Return (x, y) of the center of cell containing provided text 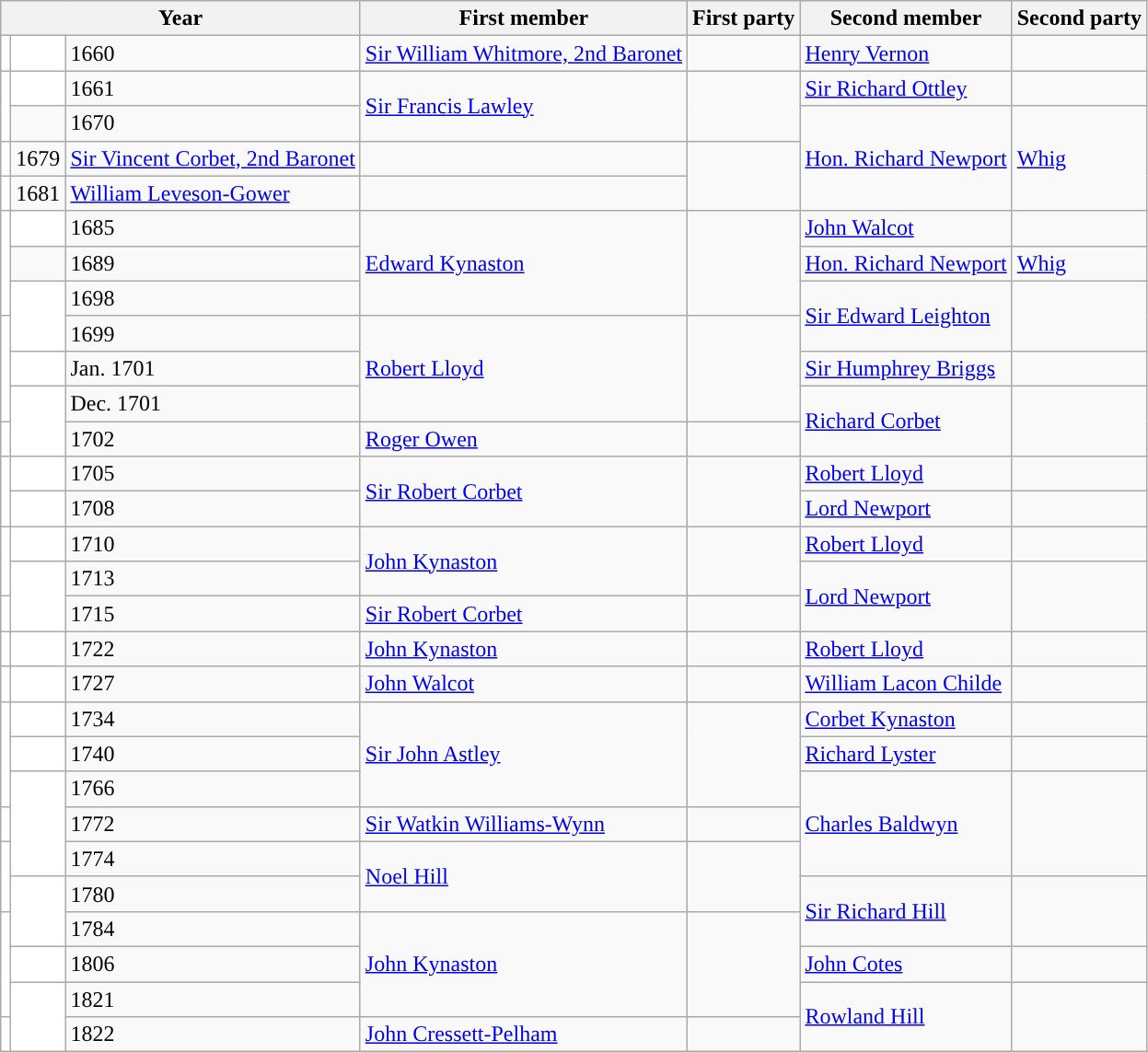
1715 (213, 614)
Sir William Whitmore, 2nd Baronet (523, 53)
Noel Hill (523, 876)
1772 (213, 824)
Henry Vernon (906, 53)
John Cressett-Pelham (523, 1035)
Edward Kynaston (523, 263)
Dec. 1701 (213, 403)
Charles Baldwyn (906, 824)
1685 (213, 228)
Sir Humphrey Briggs (906, 368)
1681 (39, 193)
1713 (213, 579)
1708 (213, 509)
1689 (213, 263)
1661 (213, 88)
1702 (213, 439)
Sir Watkin Williams-Wynn (523, 824)
First party (744, 18)
Sir Richard Ottley (906, 88)
1710 (213, 544)
Year (180, 18)
1766 (213, 789)
1740 (213, 754)
Rowland Hill (906, 1016)
1822 (213, 1035)
1698 (213, 298)
Sir Richard Hill (906, 911)
1727 (213, 684)
1670 (213, 123)
1774 (213, 859)
William Lacon Childe (906, 684)
Sir John Astley (523, 754)
1699 (213, 333)
Jan. 1701 (213, 368)
1679 (39, 158)
1806 (213, 964)
Sir Francis Lawley (523, 106)
1780 (213, 894)
Richard Corbet (906, 421)
John Cotes (906, 964)
1734 (213, 719)
1821 (213, 999)
1722 (213, 649)
1784 (213, 929)
Second party (1079, 18)
First member (523, 18)
Richard Lyster (906, 754)
Sir Edward Leighton (906, 316)
Corbet Kynaston (906, 719)
1660 (213, 53)
Second member (906, 18)
1705 (213, 474)
Sir Vincent Corbet, 2nd Baronet (213, 158)
Roger Owen (523, 439)
William Leveson-Gower (213, 193)
